Find where the given text appears and provide that cell's center as (X, Y) coordinate. 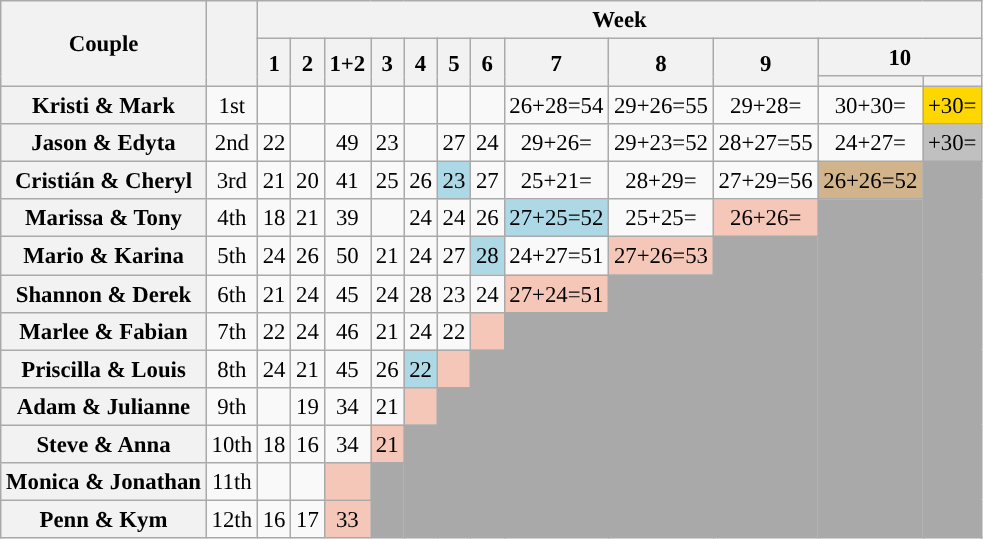
Steve & Anna (104, 444)
11th (232, 482)
29+26=55 (662, 106)
1 (274, 63)
Priscilla & Louis (104, 369)
26+26= (766, 219)
24+27= (870, 143)
3rd (232, 181)
4th (232, 219)
9 (766, 63)
24+27=51 (556, 256)
2 (308, 63)
26+28=54 (556, 106)
Marissa & Tony (104, 219)
1+2 (347, 63)
29+23=52 (662, 143)
12th (232, 519)
29+28= (766, 106)
6 (488, 63)
Cristián & Cheryl (104, 181)
25+21= (556, 181)
39 (347, 219)
20 (308, 181)
28+29= (662, 181)
8 (662, 63)
7th (232, 331)
49 (347, 143)
5th (232, 256)
Monica & Jonathan (104, 482)
10th (232, 444)
25+25= (662, 219)
1st (232, 106)
4 (420, 63)
41 (347, 181)
25 (386, 181)
26+26=52 (870, 181)
27+25=52 (556, 219)
Kristi & Mark (104, 106)
Jason & Edyta (104, 143)
Couple (104, 44)
28+27=55 (766, 143)
50 (347, 256)
3 (386, 63)
10 (900, 58)
2nd (232, 143)
Penn & Kym (104, 519)
46 (347, 331)
30+30= (870, 106)
Adam & Julianne (104, 406)
5 (454, 63)
9th (232, 406)
8th (232, 369)
Week (619, 20)
27+26=53 (662, 256)
27+24=51 (556, 294)
17 (308, 519)
Marlee & Fabian (104, 331)
33 (347, 519)
29+26= (556, 143)
19 (308, 406)
6th (232, 294)
Shannon & Derek (104, 294)
7 (556, 63)
Mario & Karina (104, 256)
27+29=56 (766, 181)
